From the cell containing the given text, extract its center point as [X, Y] coordinate. 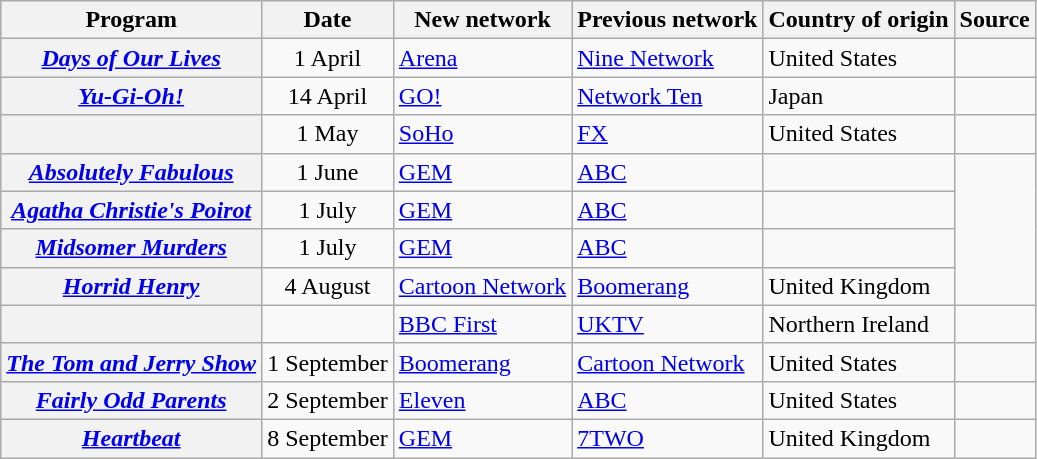
UKTV [668, 324]
1 June [328, 172]
2 September [328, 400]
Arena [482, 58]
Horrid Henry [132, 286]
Midsomer Murders [132, 248]
Days of Our Lives [132, 58]
New network [482, 20]
Yu-Gi-Oh! [132, 96]
1 September [328, 362]
14 April [328, 96]
1 April [328, 58]
7TWO [668, 438]
Date [328, 20]
FX [668, 134]
BBC First [482, 324]
SoHo [482, 134]
Japan [858, 96]
4 August [328, 286]
Nine Network [668, 58]
Absolutely Fabulous [132, 172]
GO! [482, 96]
Network Ten [668, 96]
8 September [328, 438]
1 May [328, 134]
The Tom and Jerry Show [132, 362]
Previous network [668, 20]
Source [994, 20]
Program [132, 20]
Northern Ireland [858, 324]
Fairly Odd Parents [132, 400]
Agatha Christie's Poirot [132, 210]
Eleven [482, 400]
Country of origin [858, 20]
Heartbeat [132, 438]
